Find where the given text appears and provide that cell's center as [x, y] coordinate. 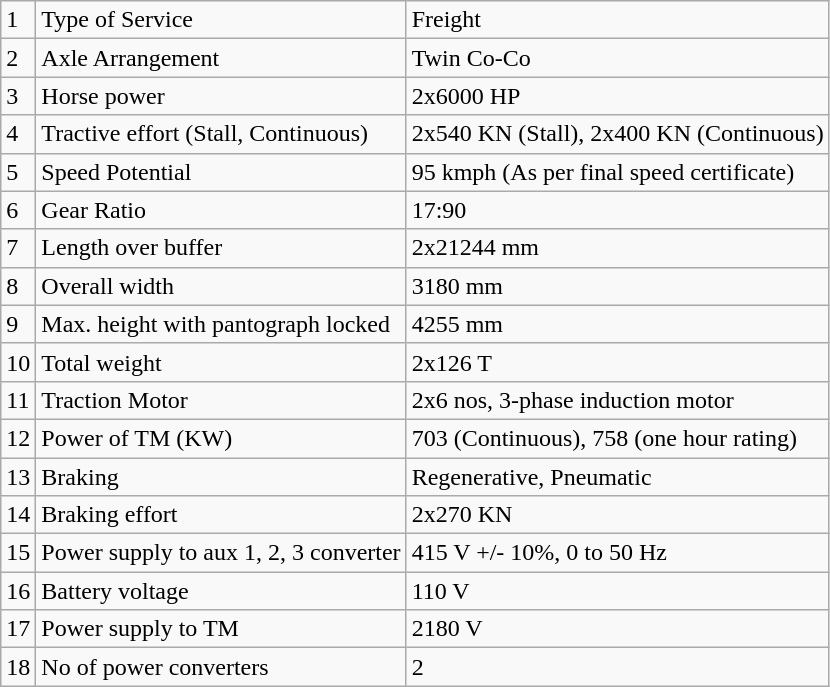
Power supply to aux 1, 2, 3 converter [221, 553]
18 [18, 667]
2x21244 mm [618, 248]
2x126 T [618, 362]
15 [18, 553]
9 [18, 324]
415 V +/- 10%, 0 to 50 Hz [618, 553]
110 V [618, 591]
Tractive effort (Stall, Continuous) [221, 134]
Max. height with pantograph locked [221, 324]
2x6000 HP [618, 96]
7 [18, 248]
Axle Arrangement [221, 58]
12 [18, 438]
2180 V [618, 629]
4 [18, 134]
16 [18, 591]
Length over buffer [221, 248]
Twin Co-Co [618, 58]
17:90 [618, 210]
Overall width [221, 286]
95 kmph (As per final speed certificate) [618, 172]
Horse power [221, 96]
14 [18, 515]
Total weight [221, 362]
Braking effort [221, 515]
2x270 KN [618, 515]
No of power converters [221, 667]
6 [18, 210]
1 [18, 20]
17 [18, 629]
703 (Continuous), 758 (one hour rating) [618, 438]
Gear Ratio [221, 210]
Power of TM (KW) [221, 438]
2x540 KN (Stall), 2x400 KN (Continuous) [618, 134]
8 [18, 286]
3180 mm [618, 286]
Braking [221, 477]
3 [18, 96]
11 [18, 400]
4255 mm [618, 324]
Power supply to TM [221, 629]
Type of Service [221, 20]
Freight [618, 20]
2x6 nos, 3-phase induction motor [618, 400]
5 [18, 172]
Speed Potential [221, 172]
Traction Motor [221, 400]
Regenerative, Pneumatic [618, 477]
10 [18, 362]
13 [18, 477]
Battery voltage [221, 591]
